Provide the [x, y] coordinate of the cell's center where the given text is located.  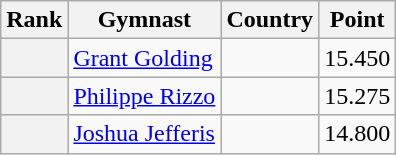
15.450 [358, 58]
Rank [34, 20]
Point [358, 20]
Philippe Rizzo [144, 96]
Country [270, 20]
14.800 [358, 134]
Gymnast [144, 20]
Joshua Jefferis [144, 134]
Grant Golding [144, 58]
15.275 [358, 96]
